For the text-containing cell, return its midpoint in (X, Y) coordinate format. 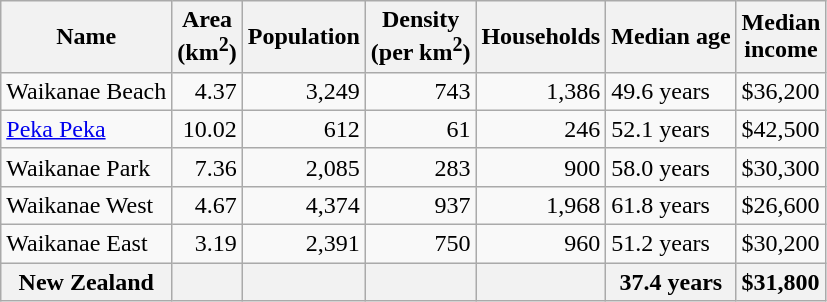
Peka Peka (86, 129)
283 (420, 167)
743 (420, 91)
3.19 (207, 244)
New Zealand (86, 282)
4.67 (207, 205)
58.0 years (671, 167)
4,374 (304, 205)
1,968 (541, 205)
Waikanae Beach (86, 91)
$26,600 (781, 205)
$42,500 (781, 129)
49.6 years (671, 91)
Population (304, 37)
3,249 (304, 91)
Households (541, 37)
900 (541, 167)
7.36 (207, 167)
10.02 (207, 129)
2,391 (304, 244)
37.4 years (671, 282)
61.8 years (671, 205)
Area(km2) (207, 37)
$31,800 (781, 282)
Medianincome (781, 37)
Waikanae East (86, 244)
52.1 years (671, 129)
4.37 (207, 91)
1,386 (541, 91)
51.2 years (671, 244)
$30,300 (781, 167)
750 (420, 244)
$36,200 (781, 91)
Waikanae Park (86, 167)
Name (86, 37)
Density(per km2) (420, 37)
937 (420, 205)
Median age (671, 37)
$30,200 (781, 244)
246 (541, 129)
Waikanae West (86, 205)
960 (541, 244)
61 (420, 129)
2,085 (304, 167)
612 (304, 129)
